Capture the cell that displays the provided text and extract its (X, Y) central coordinate. 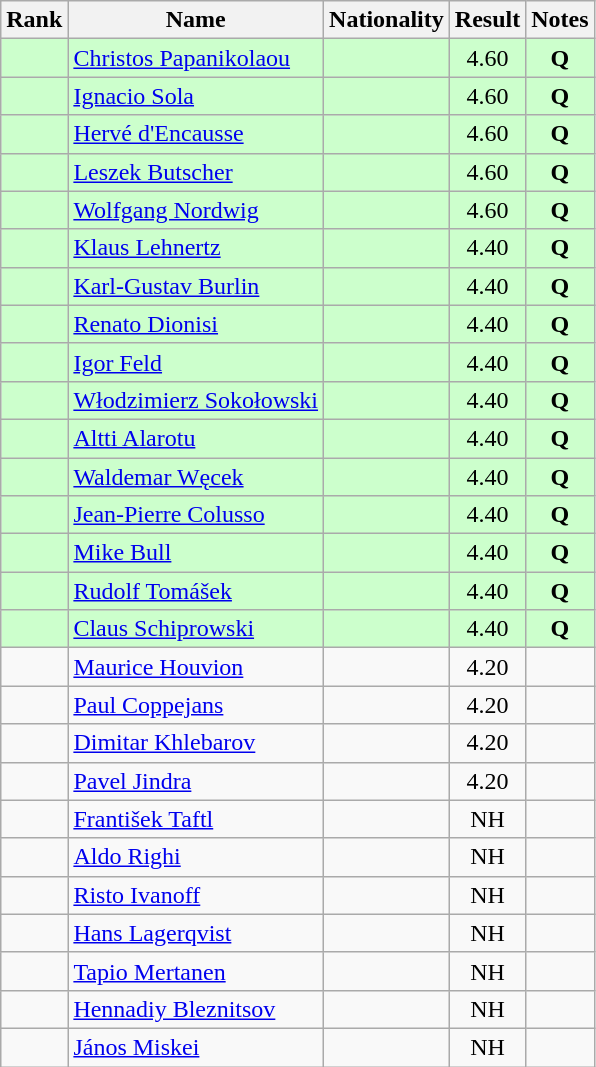
Notes (560, 20)
Altti Alarotu (196, 438)
Renato Dionisi (196, 324)
Wolfgang Nordwig (196, 210)
Claus Schiprowski (196, 629)
Klaus Lehnertz (196, 248)
Rudolf Tomášek (196, 591)
Pavel Jindra (196, 781)
Mike Bull (196, 553)
Hennadiy Bleznitsov (196, 1009)
Name (196, 20)
Risto Ivanoff (196, 895)
Hervé d'Encausse (196, 134)
Rank (34, 20)
Aldo Righi (196, 857)
Paul Coppejans (196, 705)
Result (487, 20)
Maurice Houvion (196, 667)
Igor Feld (196, 362)
Waldemar Węcek (196, 477)
Nationality (387, 20)
František Taftl (196, 819)
János Miskei (196, 1047)
Hans Lagerqvist (196, 933)
Dimitar Khlebarov (196, 743)
Christos Papanikolaou (196, 58)
Ignacio Sola (196, 96)
Tapio Mertanen (196, 971)
Leszek Butscher (196, 172)
Jean-Pierre Colusso (196, 515)
Karl-Gustav Burlin (196, 286)
Włodzimierz Sokołowski (196, 400)
